Search for the cell housing the specified text and yield its [X, Y] center coordinate. 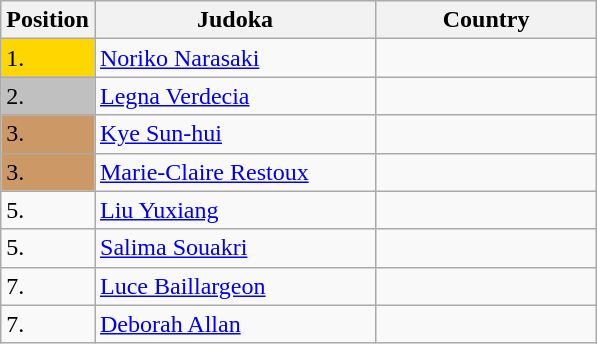
Liu Yuxiang [234, 210]
Noriko Narasaki [234, 58]
Luce Baillargeon [234, 286]
1. [48, 58]
Marie-Claire Restoux [234, 172]
Kye Sun-hui [234, 134]
Legna Verdecia [234, 96]
Position [48, 20]
Salima Souakri [234, 248]
Deborah Allan [234, 324]
Country [486, 20]
2. [48, 96]
Judoka [234, 20]
